Find where the given text appears and provide that cell's center as [x, y] coordinate. 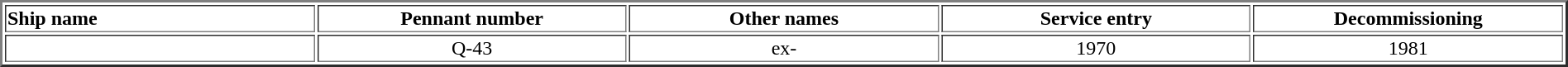
Q-43 [471, 48]
ex- [784, 48]
1970 [1096, 48]
Other names [784, 18]
Pennant number [471, 18]
Decommissioning [1408, 18]
1981 [1408, 48]
Service entry [1096, 18]
Ship name [160, 18]
